Extract the (X, Y) coordinate from the center of the cell holding the provided text.  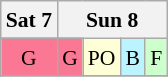
Sun 8 (112, 20)
PO (102, 56)
F (156, 56)
B (134, 56)
Sat 7 (29, 20)
